Return (X, Y) of the center of cell containing provided text 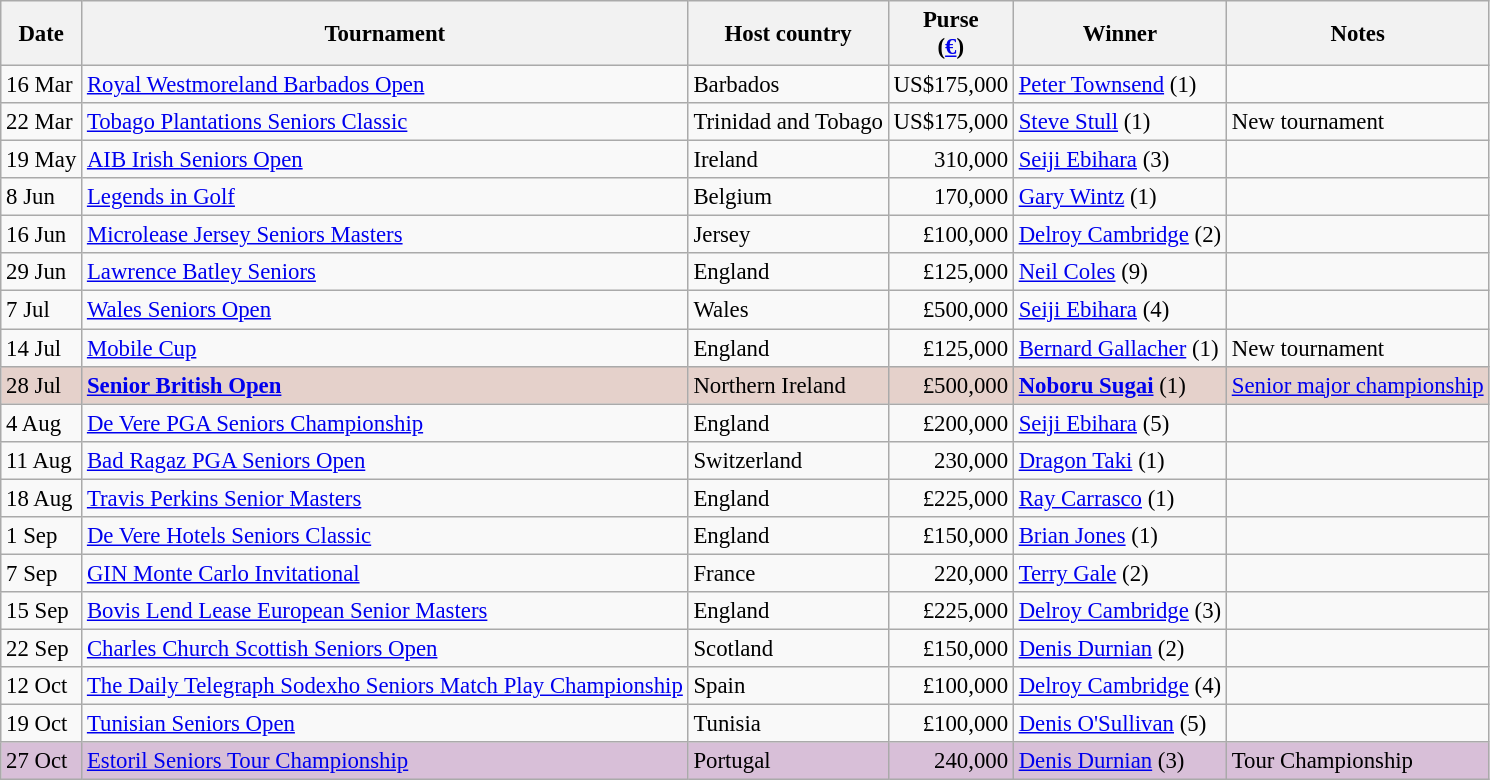
Dragon Taki (1) (1120, 460)
Denis Durnian (3) (1120, 761)
Ray Carrasco (1) (1120, 498)
Wales Seniors Open (386, 310)
220,000 (950, 573)
Delroy Cambridge (4) (1120, 686)
France (788, 573)
310,000 (950, 160)
Switzerland (788, 460)
16 Jun (42, 235)
8 Jun (42, 197)
29 Jun (42, 273)
4 Aug (42, 423)
Mobile Cup (386, 348)
Notes (1357, 34)
Bernard Gallacher (1) (1120, 348)
Royal Westmoreland Barbados Open (386, 85)
Terry Gale (2) (1120, 573)
15 Sep (42, 611)
Senior major championship (1357, 385)
Bad Ragaz PGA Seniors Open (386, 460)
28 Jul (42, 385)
Portugal (788, 761)
Purse(€) (950, 34)
22 Mar (42, 122)
Seiji Ebihara (4) (1120, 310)
240,000 (950, 761)
170,000 (950, 197)
Ireland (788, 160)
Tobago Plantations Seniors Classic (386, 122)
14 Jul (42, 348)
Estoril Seniors Tour Championship (386, 761)
Spain (788, 686)
De Vere PGA Seniors Championship (386, 423)
Lawrence Batley Seniors (386, 273)
Tour Championship (1357, 761)
230,000 (950, 460)
Legends in Golf (386, 197)
Northern Ireland (788, 385)
Peter Townsend (1) (1120, 85)
Gary Wintz (1) (1120, 197)
The Daily Telegraph Sodexho Seniors Match Play Championship (386, 686)
De Vere Hotels Seniors Classic (386, 536)
£200,000 (950, 423)
Brian Jones (1) (1120, 536)
22 Sep (42, 648)
Tournament (386, 34)
7 Jul (42, 310)
Senior British Open (386, 385)
Microlease Jersey Seniors Masters (386, 235)
Travis Perkins Senior Masters (386, 498)
16 Mar (42, 85)
Scotland (788, 648)
Delroy Cambridge (3) (1120, 611)
Bovis Lend Lease European Senior Masters (386, 611)
Trinidad and Tobago (788, 122)
27 Oct (42, 761)
Jersey (788, 235)
Tunisian Seniors Open (386, 724)
Seiji Ebihara (5) (1120, 423)
Date (42, 34)
Host country (788, 34)
11 Aug (42, 460)
Steve Stull (1) (1120, 122)
19 Oct (42, 724)
Noboru Sugai (1) (1120, 385)
GIN Monte Carlo Invitational (386, 573)
Delroy Cambridge (2) (1120, 235)
12 Oct (42, 686)
Seiji Ebihara (3) (1120, 160)
19 May (42, 160)
AIB Irish Seniors Open (386, 160)
Barbados (788, 85)
1 Sep (42, 536)
Winner (1120, 34)
Neil Coles (9) (1120, 273)
Belgium (788, 197)
Denis O'Sullivan (5) (1120, 724)
7 Sep (42, 573)
Charles Church Scottish Seniors Open (386, 648)
Wales (788, 310)
18 Aug (42, 498)
Tunisia (788, 724)
Denis Durnian (2) (1120, 648)
